Identify which cell holds the provided text, then report its [X, Y] central coordinate. 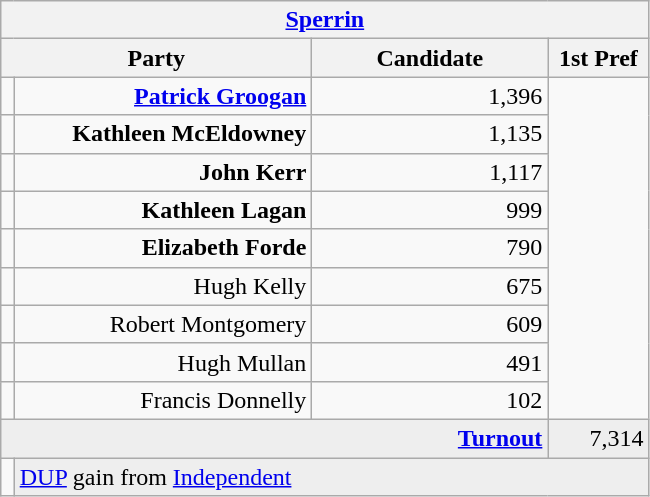
Party [156, 58]
Hugh Mullan [163, 362]
491 [430, 362]
DUP gain from Independent [332, 477]
Hugh Kelly [163, 286]
Robert Montgomery [163, 324]
Kathleen McEldowney [163, 134]
7,314 [598, 438]
John Kerr [163, 172]
999 [430, 210]
Patrick Groogan [163, 96]
675 [430, 286]
102 [430, 400]
Elizabeth Forde [163, 248]
1,135 [430, 134]
Francis Donnelly [163, 400]
Kathleen Lagan [163, 210]
1,396 [430, 96]
1st Pref [598, 58]
Sperrin [325, 20]
Turnout [274, 438]
609 [430, 324]
Candidate [430, 58]
790 [430, 248]
1,117 [430, 172]
